For the text-containing cell, return its midpoint in [X, Y] coordinate format. 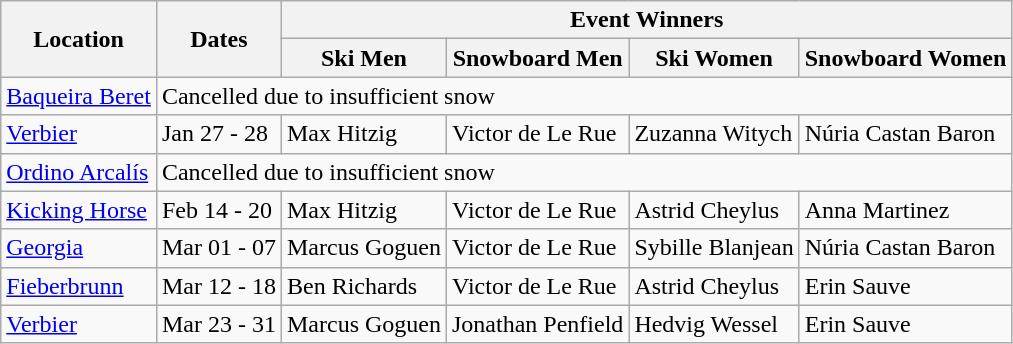
Sybille Blanjean [714, 248]
Mar 01 - 07 [218, 248]
Kicking Horse [79, 210]
Mar 23 - 31 [218, 324]
Dates [218, 39]
Ski Women [714, 58]
Hedvig Wessel [714, 324]
Ordino Arcalís [79, 172]
Snowboard Women [906, 58]
Georgia [79, 248]
Location [79, 39]
Zuzanna Witych [714, 134]
Baqueira Beret [79, 96]
Jonathan Penfield [537, 324]
Event Winners [646, 20]
Ben Richards [364, 286]
Ski Men [364, 58]
Fieberbrunn [79, 286]
Mar 12 - 18 [218, 286]
Anna Martinez [906, 210]
Feb 14 - 20 [218, 210]
Snowboard Men [537, 58]
Jan 27 - 28 [218, 134]
